Locate the cell with the specified text and output its (X, Y) center coordinate. 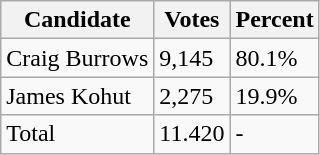
Total (78, 134)
Candidate (78, 20)
80.1% (274, 58)
2,275 (192, 96)
9,145 (192, 58)
James Kohut (78, 96)
Percent (274, 20)
19.9% (274, 96)
- (274, 134)
11.420 (192, 134)
Votes (192, 20)
Craig Burrows (78, 58)
